For the text-containing cell, return its midpoint in [x, y] coordinate format. 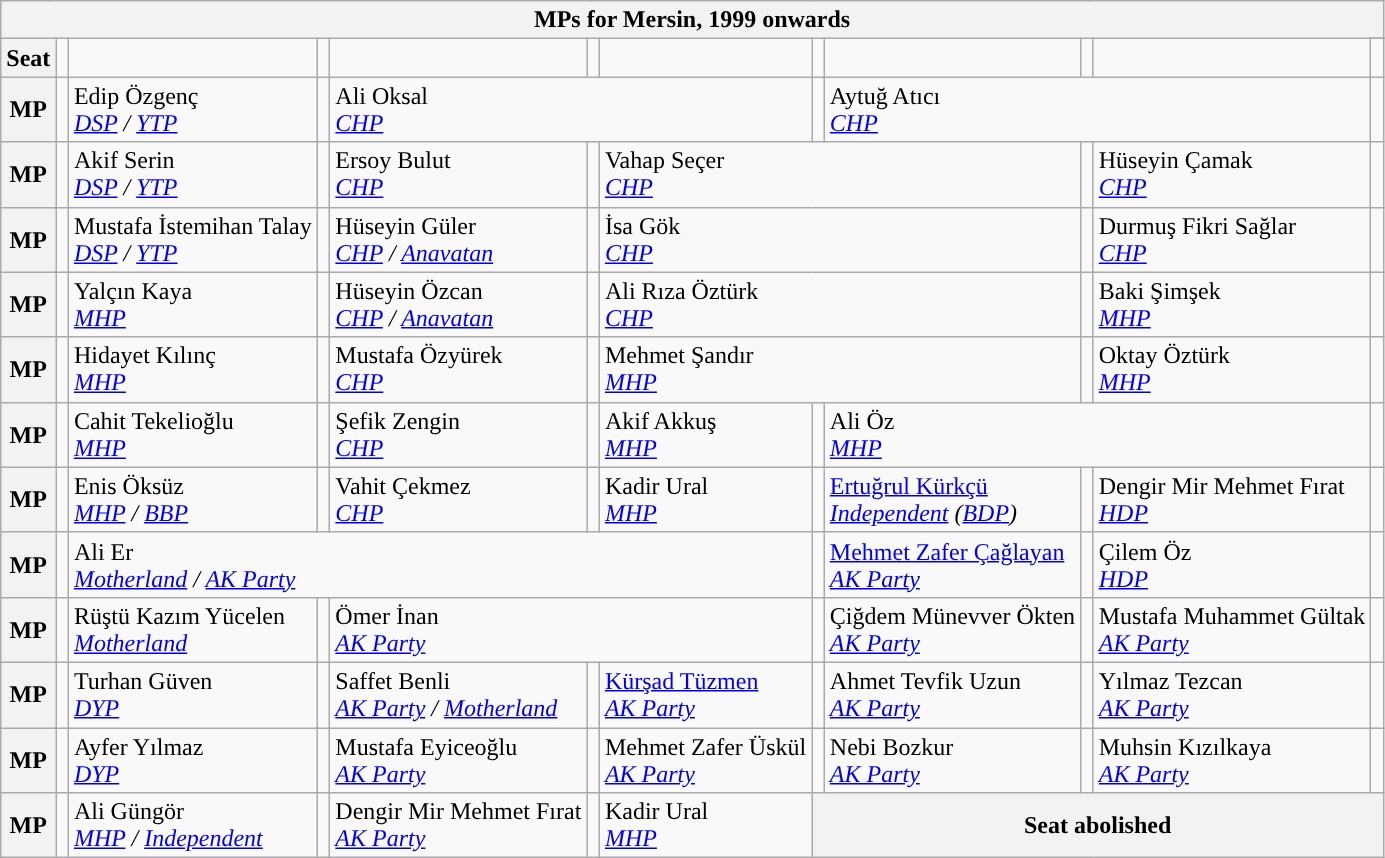
MPs for Mersin, 1999 onwards [692, 20]
Mehmet Zafer ÜskülAK Party [705, 760]
Enis ÖksüzMHP / BBP [192, 500]
Mustafa EyiceoğluAK Party [458, 760]
Nebi BozkurAK Party [952, 760]
Saffet BenliAK Party / Motherland [458, 694]
Ömer İnanAK Party [571, 630]
Cahit TekelioğluMHP [192, 434]
Dengir Mir Mehmet FıratHDP [1232, 500]
Mehmet ŞandırMHP [840, 370]
Akif AkkuşMHP [705, 434]
Mehmet Zafer ÇağlayanAK Party [952, 564]
Aytuğ AtıcıCHP [1098, 110]
Mustafa İstemihan TalayDSP / YTP [192, 240]
Çilem ÖzHDP [1232, 564]
Baki ŞimşekMHP [1232, 304]
Muhsin KızılkayaAK Party [1232, 760]
Vahit ÇekmezCHP [458, 500]
Ali OksalCHP [571, 110]
Oktay ÖztürkMHP [1232, 370]
Durmuş Fikri SağlarCHP [1232, 240]
Ali Rıza ÖztürkCHP [840, 304]
Hüseyin ÖzcanCHP / Anavatan [458, 304]
Rüştü Kazım YücelenMotherland [192, 630]
Seat [28, 58]
İsa GökCHP [840, 240]
Hidayet KılınçMHP [192, 370]
Kürşad TüzmenAK Party [705, 694]
Hüseyin ÇamakCHP [1232, 174]
Yalçın KayaMHP [192, 304]
Ersoy BulutCHP [458, 174]
Akif SerinDSP / YTP [192, 174]
Ali GüngörMHP / Independent [192, 826]
Mustafa Muhammet GültakAK Party [1232, 630]
Edip ÖzgençDSP / YTP [192, 110]
Seat abolished [1098, 826]
Ahmet Tevfik UzunAK Party [952, 694]
Turhan GüvenDYP [192, 694]
Ali ErMotherland / AK Party [440, 564]
Ali ÖzMHP [1098, 434]
Yılmaz TezcanAK Party [1232, 694]
Vahap SeçerCHP [840, 174]
Hüseyin GülerCHP / Anavatan [458, 240]
Dengir Mir Mehmet FıratAK Party [458, 826]
Ertuğrul KürkçüIndependent (BDP) [952, 500]
Ayfer YılmazDYP [192, 760]
Çiğdem Münevver ÖktenAK Party [952, 630]
Şefik ZenginCHP [458, 434]
Mustafa ÖzyürekCHP [458, 370]
